Locate the cell with the specified text and output its (x, y) center coordinate. 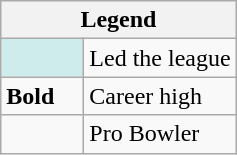
Bold (42, 96)
Pro Bowler (160, 134)
Career high (160, 96)
Legend (118, 20)
Led the league (160, 58)
